Identify which cell holds the provided text, then report its [x, y] central coordinate. 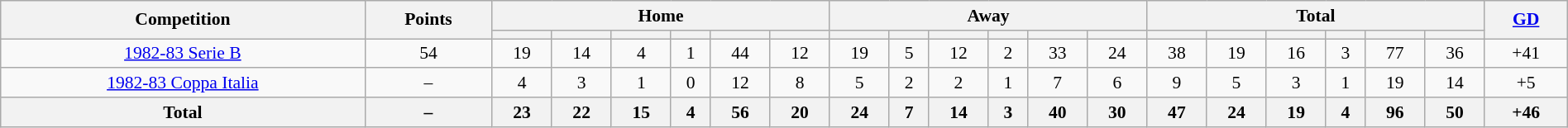
47 [1177, 112]
22 [581, 112]
Competition [183, 20]
23 [522, 112]
77 [1395, 53]
+5 [1526, 83]
56 [740, 112]
0 [691, 83]
38 [1177, 53]
+46 [1526, 112]
30 [1117, 112]
9 [1177, 83]
54 [428, 53]
16 [1296, 53]
Home [661, 16]
6 [1117, 83]
50 [1455, 112]
1982-83 Coppa Italia [183, 83]
20 [800, 112]
GD [1526, 20]
40 [1058, 112]
8 [800, 83]
36 [1455, 53]
33 [1058, 53]
1982-83 Serie B [183, 53]
44 [740, 53]
Away [988, 16]
Points [428, 20]
96 [1395, 112]
+41 [1526, 53]
15 [641, 112]
